Determine the (X, Y) coordinate at the center of the cell enclosing the given text.  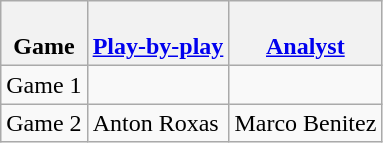
Play-by-play (158, 34)
Game 1 (44, 85)
Analyst (306, 34)
Anton Roxas (158, 123)
Game (44, 34)
Game 2 (44, 123)
Marco Benitez (306, 123)
